Find where the given text appears and provide that cell's center as (X, Y) coordinate. 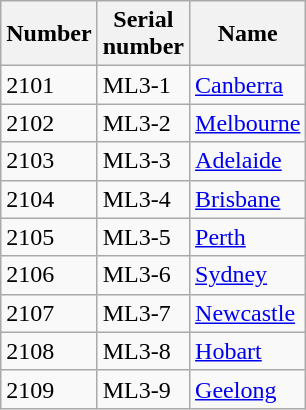
Sydney (248, 275)
ML3-8 (143, 351)
ML3-4 (143, 199)
2101 (49, 85)
ML3-1 (143, 85)
Perth (248, 237)
Canberra (248, 85)
2103 (49, 161)
2104 (49, 199)
ML3-6 (143, 275)
Melbourne (248, 123)
ML3-9 (143, 389)
Newcastle (248, 313)
2105 (49, 237)
2102 (49, 123)
2109 (49, 389)
Name (248, 34)
Adelaide (248, 161)
Serialnumber (143, 34)
Number (49, 34)
2108 (49, 351)
Hobart (248, 351)
ML3-2 (143, 123)
Brisbane (248, 199)
ML3-5 (143, 237)
2106 (49, 275)
ML3-7 (143, 313)
Geelong (248, 389)
ML3-3 (143, 161)
2107 (49, 313)
